Extract the [X, Y] coordinate from the center of the cell holding the provided text.  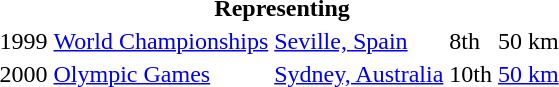
8th [471, 41]
World Championships [161, 41]
Seville, Spain [359, 41]
